Extract the (x, y) coordinate from the center of the cell holding the provided text.  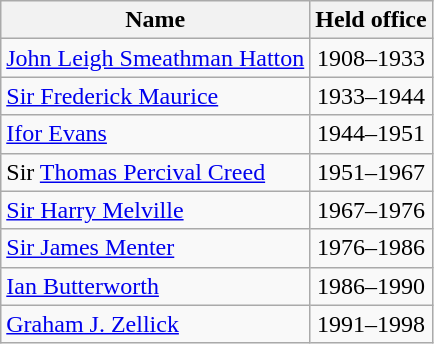
1944–1951 (371, 134)
1986–1990 (371, 286)
1967–1976 (371, 210)
Name (156, 20)
1976–1986 (371, 248)
1991–1998 (371, 324)
1951–1967 (371, 172)
Sir Thomas Percival Creed (156, 172)
Sir Frederick Maurice (156, 96)
John Leigh Smeathman Hatton (156, 58)
1908–1933 (371, 58)
Held office (371, 20)
Sir James Menter (156, 248)
Graham J. Zellick (156, 324)
1933–1944 (371, 96)
Ifor Evans (156, 134)
Sir Harry Melville (156, 210)
Ian Butterworth (156, 286)
